Output the [x, y] coordinate of the center of the cell containing the given text.  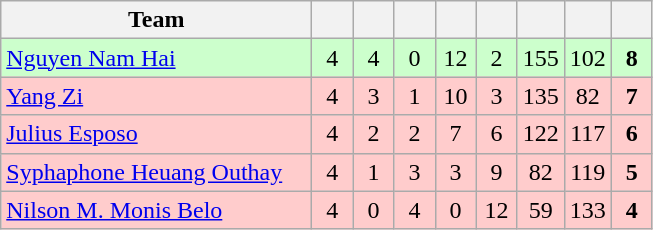
Team [156, 20]
Nguyen Nam Hai [156, 58]
Julius Esposo [156, 134]
119 [588, 172]
Syphaphone Heuang Outhay [156, 172]
102 [588, 58]
Yang Zi [156, 96]
122 [540, 134]
155 [540, 58]
5 [632, 172]
9 [496, 172]
135 [540, 96]
59 [540, 210]
133 [588, 210]
10 [456, 96]
Nilson M. Monis Belo [156, 210]
117 [588, 134]
8 [632, 58]
